Scan for the cell matching the given text and deliver its (X, Y) coordinate at center. 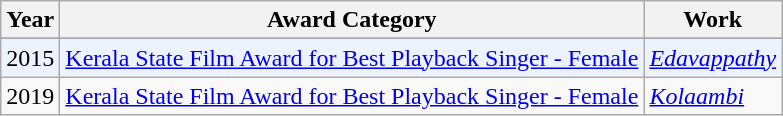
Edavappathy (713, 58)
Kolaambi (713, 96)
Year (30, 20)
Award Category (352, 20)
2015 (30, 58)
2019 (30, 96)
Work (713, 20)
